Pinpoint the cell where the given text exists, returning its (X, Y) midpoint coordinate. 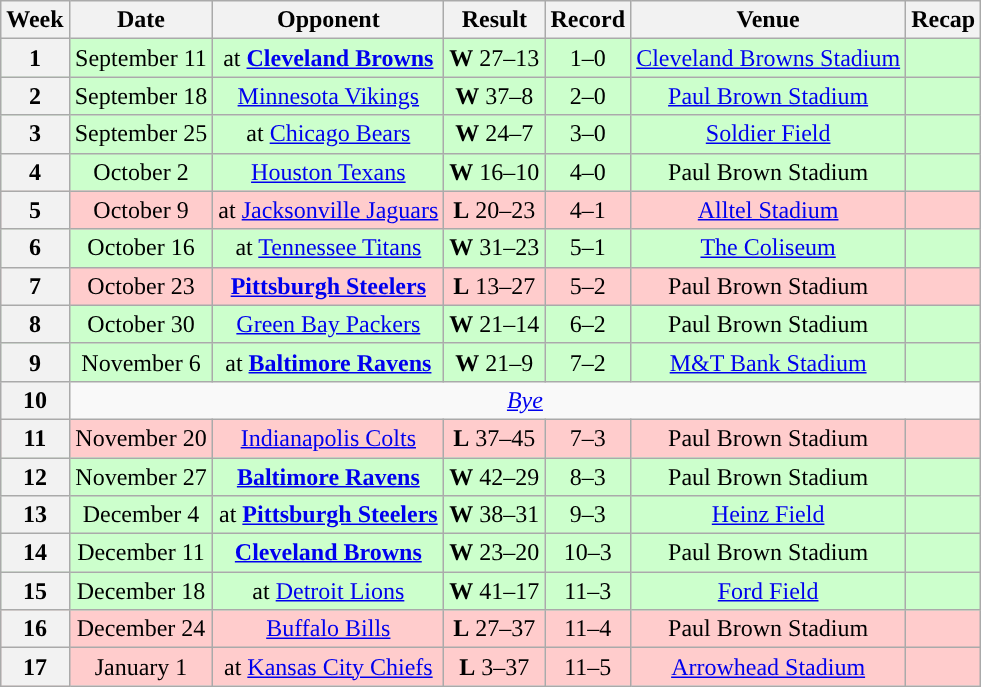
9–3 (588, 515)
11–3 (588, 591)
Cleveland Browns Stadium (768, 58)
W 38–31 (494, 515)
November 6 (141, 362)
5 (35, 210)
17 (35, 667)
5–2 (588, 286)
December 4 (141, 515)
14 (35, 553)
Cleveland Browns (328, 553)
September 18 (141, 96)
Pittsburgh Steelers (328, 286)
October 23 (141, 286)
at Jacksonville Jaguars (328, 210)
3–0 (588, 134)
4 (35, 172)
W 27–13 (494, 58)
December 18 (141, 591)
5–1 (588, 248)
W 21–14 (494, 324)
3 (35, 134)
W 42–29 (494, 477)
Recap (944, 20)
9 (35, 362)
7–2 (588, 362)
15 (35, 591)
December 24 (141, 629)
L 3–37 (494, 667)
L 27–37 (494, 629)
November 20 (141, 438)
1–0 (588, 58)
Green Bay Packers (328, 324)
Opponent (328, 20)
L 13–27 (494, 286)
September 11 (141, 58)
W 23–20 (494, 553)
Heinz Field (768, 515)
September 25 (141, 134)
Ford Field (768, 591)
16 (35, 629)
2 (35, 96)
4–0 (588, 172)
at Baltimore Ravens (328, 362)
L 37–45 (494, 438)
October 30 (141, 324)
Result (494, 20)
L 20–23 (494, 210)
Week (35, 20)
7–3 (588, 438)
11–4 (588, 629)
W 31–23 (494, 248)
4–1 (588, 210)
Indianapolis Colts (328, 438)
at Detroit Lions (328, 591)
Alltel Stadium (768, 210)
at Pittsburgh Steelers (328, 515)
10–3 (588, 553)
at Cleveland Browns (328, 58)
8–3 (588, 477)
W 37–8 (494, 96)
10 (35, 400)
W 41–17 (494, 591)
November 27 (141, 477)
October 9 (141, 210)
Minnesota Vikings (328, 96)
W 16–10 (494, 172)
Venue (768, 20)
6–2 (588, 324)
11 (35, 438)
Buffalo Bills (328, 629)
The Coliseum (768, 248)
December 11 (141, 553)
2–0 (588, 96)
Soldier Field (768, 134)
Bye (525, 400)
at Chicago Bears (328, 134)
11–5 (588, 667)
12 (35, 477)
13 (35, 515)
Arrowhead Stadium (768, 667)
October 2 (141, 172)
1 (35, 58)
at Tennessee Titans (328, 248)
January 1 (141, 667)
Baltimore Ravens (328, 477)
6 (35, 248)
Record (588, 20)
October 16 (141, 248)
W 21–9 (494, 362)
Houston Texans (328, 172)
Date (141, 20)
at Kansas City Chiefs (328, 667)
W 24–7 (494, 134)
8 (35, 324)
7 (35, 286)
M&T Bank Stadium (768, 362)
